Return (X, Y) of the center of cell containing provided text 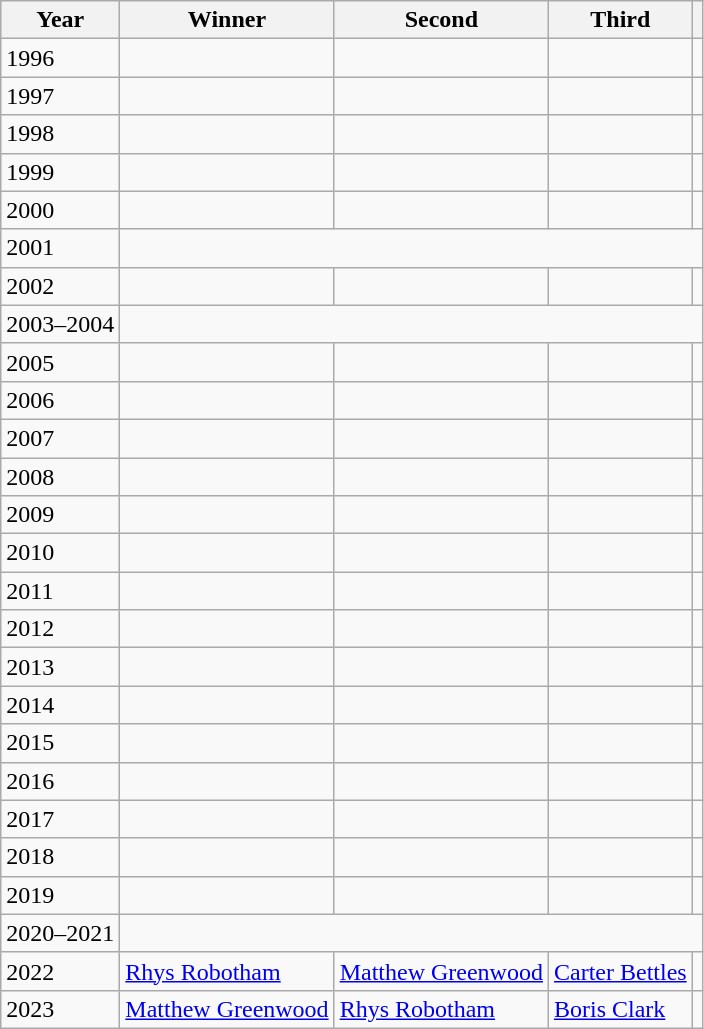
2022 (60, 971)
2006 (60, 400)
2003–2004 (60, 324)
2015 (60, 743)
Second (441, 20)
Year (60, 20)
2011 (60, 591)
2010 (60, 553)
2009 (60, 515)
1997 (60, 96)
2023 (60, 1009)
2001 (60, 248)
1996 (60, 58)
Boris Clark (620, 1009)
2012 (60, 629)
2000 (60, 210)
Third (620, 20)
2005 (60, 362)
2020–2021 (60, 933)
Winner (227, 20)
2008 (60, 477)
2018 (60, 857)
Carter Bettles (620, 971)
2007 (60, 438)
2019 (60, 895)
2016 (60, 781)
2002 (60, 286)
1999 (60, 172)
2013 (60, 667)
2017 (60, 819)
1998 (60, 134)
2014 (60, 705)
